Search for the cell housing the specified text and yield its [x, y] center coordinate. 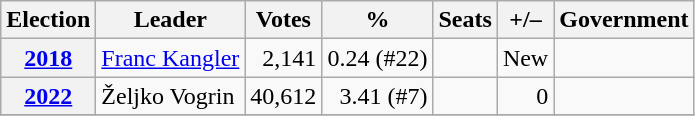
3.41 (#7) [378, 96]
0 [525, 96]
40,612 [284, 96]
Leader [170, 20]
2018 [48, 58]
+/– [525, 20]
Government [624, 20]
% [378, 20]
Franc Kangler [170, 58]
Željko Vogrin [170, 96]
2,141 [284, 58]
0.24 (#22) [378, 58]
Seats [465, 20]
2022 [48, 96]
Votes [284, 20]
New [525, 58]
Election [48, 20]
